Return (X, Y) of the center of cell containing provided text 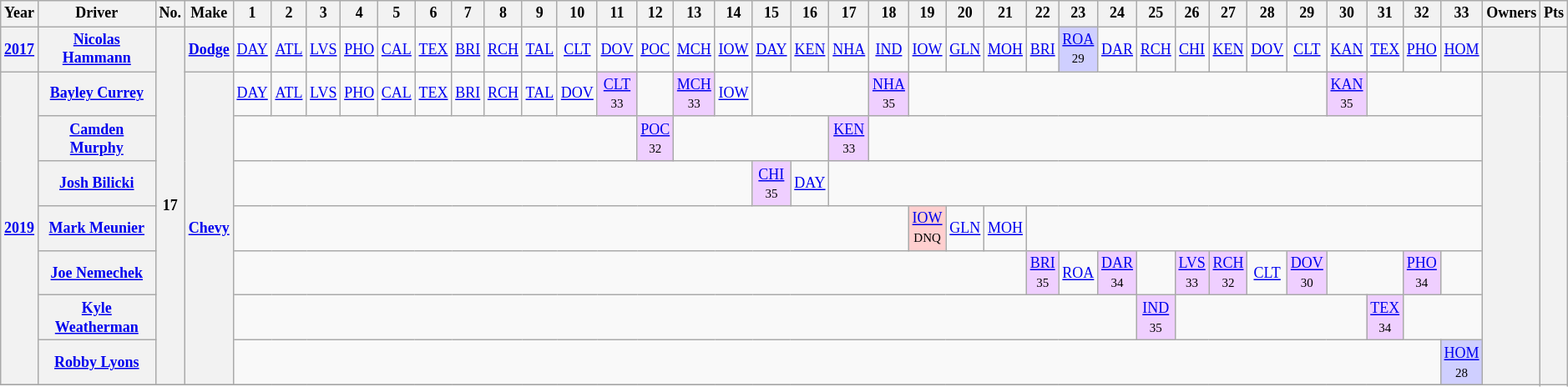
2 (289, 13)
27 (1228, 13)
33 (1461, 13)
5 (397, 13)
IND35 (1156, 318)
NHA (849, 49)
Driver (97, 13)
19 (927, 13)
26 (1192, 13)
PHO34 (1423, 273)
IOWDNQ (927, 229)
4 (359, 13)
BRI35 (1042, 273)
LVS33 (1192, 273)
Year (20, 13)
24 (1117, 13)
7 (468, 13)
IND (889, 49)
22 (1042, 13)
HOM28 (1461, 363)
30 (1347, 13)
CLT33 (617, 94)
29 (1308, 13)
Owners (1511, 13)
2017 (20, 49)
Camden Murphy (97, 138)
RCH32 (1228, 273)
1 (252, 13)
POC (655, 49)
POC32 (655, 138)
Chevy (209, 229)
TEX34 (1385, 318)
18 (889, 13)
Make (209, 13)
MCH (695, 49)
6 (433, 13)
KAN35 (1347, 94)
32 (1423, 13)
10 (577, 13)
HOM (1461, 49)
DAR (1117, 49)
31 (1385, 13)
8 (503, 13)
KEN33 (849, 138)
Josh Bilicki (97, 183)
12 (655, 13)
2019 (20, 229)
Bayley Currey (97, 94)
Nicolas Hammann (97, 49)
Robby Lyons (97, 363)
Mark Meunier (97, 229)
20 (965, 13)
Kyle Weatherman (97, 318)
21 (1005, 13)
Dodge (209, 49)
15 (771, 13)
No. (170, 13)
13 (695, 13)
DAR34 (1117, 273)
14 (733, 13)
MCH33 (695, 94)
CHI35 (771, 183)
KAN (1347, 49)
DOV30 (1308, 273)
25 (1156, 13)
23 (1079, 13)
16 (810, 13)
ROA29 (1079, 49)
11 (617, 13)
Pts (1555, 13)
CHI (1192, 49)
9 (539, 13)
NHA35 (889, 94)
28 (1267, 13)
Joe Nemechek (97, 273)
3 (324, 13)
ROA (1079, 273)
